Scan for the cell matching the given text and deliver its (X, Y) coordinate at center. 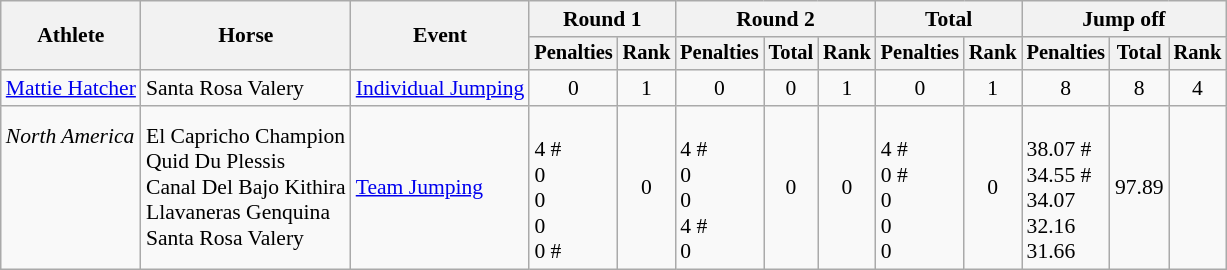
Individual Jumping (440, 88)
Round 2 (775, 19)
4 #004 #0 (719, 188)
Jump off (1124, 19)
El Capricho ChampionQuid Du PlessisCanal Del Bajo KithiraLlavaneras GenquinaSanta Rosa Valery (246, 188)
97.89 (1140, 188)
38.07 #34.55 #34.0732.1631.66 (1066, 188)
4 #0000 # (573, 188)
Round 1 (602, 19)
North America (71, 188)
Horse (246, 36)
Mattie Hatcher (71, 88)
4 (1198, 88)
Santa Rosa Valery (246, 88)
4 #0 #000 (920, 188)
Athlete (71, 36)
Event (440, 36)
Team Jumping (440, 188)
